Extract the [x, y] coordinate from the center of the cell holding the provided text.  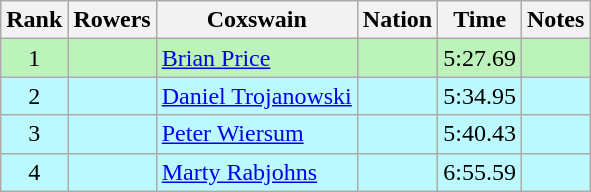
Nation [397, 20]
5:34.95 [480, 96]
Time [480, 20]
5:40.43 [480, 134]
Brian Price [256, 58]
4 [34, 172]
5:27.69 [480, 58]
Rowers [112, 20]
1 [34, 58]
Rank [34, 20]
Marty Rabjohns [256, 172]
Coxswain [256, 20]
2 [34, 96]
6:55.59 [480, 172]
Peter Wiersum [256, 134]
Daniel Trojanowski [256, 96]
3 [34, 134]
Notes [555, 20]
